For the text-containing cell, return its midpoint in [x, y] coordinate format. 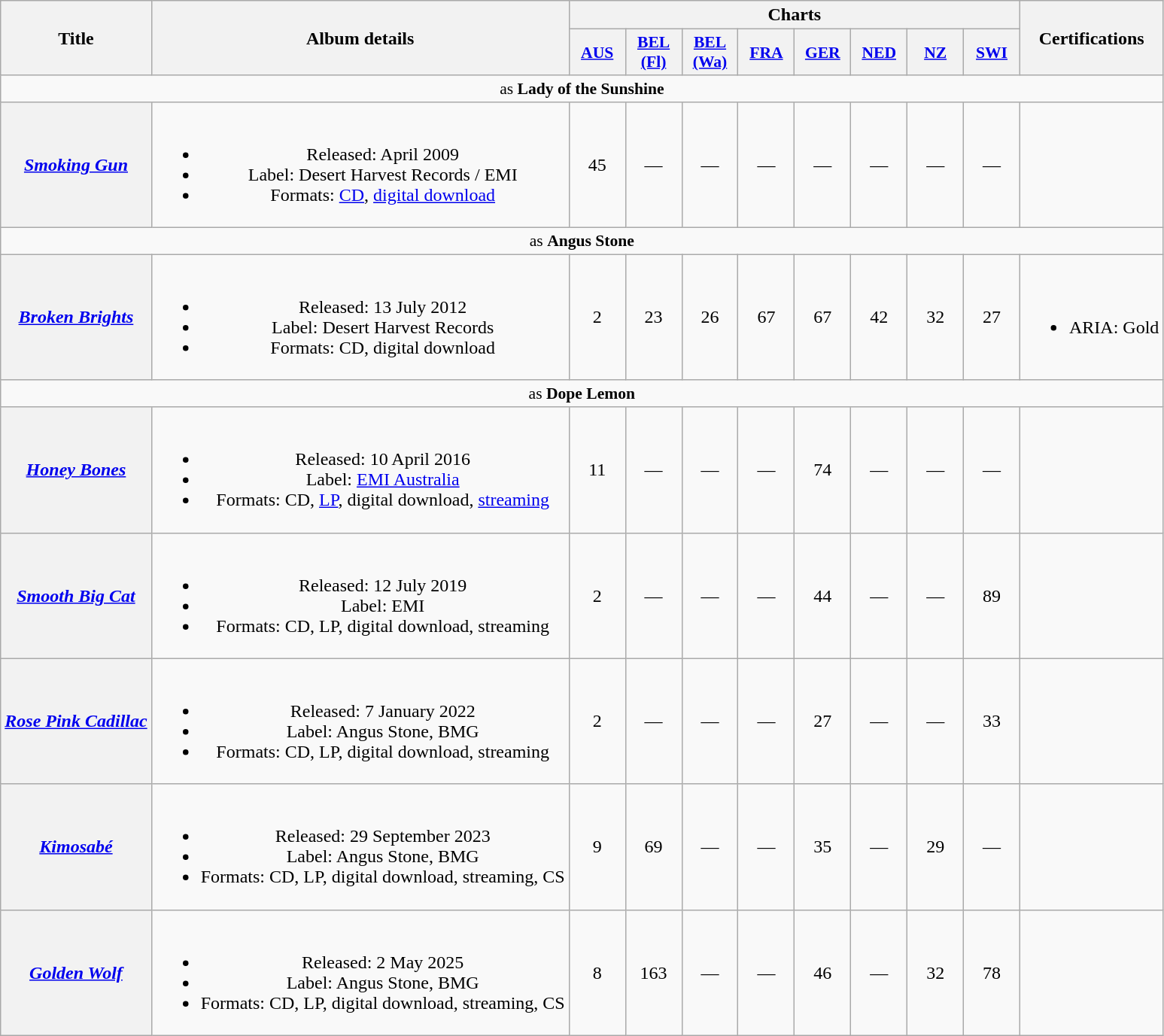
Released: 7 January 2022Label: Angus Stone, BMGFormats: CD, LP, digital download, streaming [360, 721]
35 [823, 847]
33 [992, 721]
46 [823, 972]
Kimosabé [76, 847]
9 [597, 847]
Rose Pink Cadillac [76, 721]
Released: April 2009Label: Desert Harvest Records / EMIFormats: CD, digital download [360, 166]
69 [653, 847]
Charts [795, 15]
as Lady of the Sunshine [582, 89]
45 [597, 166]
89 [992, 596]
29 [936, 847]
78 [992, 972]
AUS [597, 53]
FRA [766, 53]
163 [653, 972]
as Angus Stone [582, 242]
ARIA: Gold [1091, 317]
Released: 13 July 2012Label: Desert Harvest RecordsFormats: CD, digital download [360, 317]
Released: 10 April 2016Label: EMI AustraliaFormats: CD, LP, digital download, streaming [360, 469]
Golden Wolf [76, 972]
NZ [936, 53]
NED [879, 53]
Released: 12 July 2019Label: EMIFormats: CD, LP, digital download, streaming [360, 596]
44 [823, 596]
Certifications [1091, 38]
Smoking Gun [76, 166]
as Dope Lemon [582, 393]
Album details [360, 38]
BEL(Fl) [653, 53]
GER [823, 53]
Released: 29 September 2023Label: Angus Stone, BMGFormats: CD, LP, digital download, streaming, CS [360, 847]
23 [653, 317]
8 [597, 972]
Smooth Big Cat [76, 596]
Honey Bones [76, 469]
Title [76, 38]
42 [879, 317]
SWI [992, 53]
BEL(Wa) [710, 53]
Broken Brights [76, 317]
26 [710, 317]
74 [823, 469]
Released: 2 May 2025Label: Angus Stone, BMGFormats: CD, LP, digital download, streaming, CS [360, 972]
11 [597, 469]
